Provide the [x, y] coordinate of the cell's center where the given text is located.  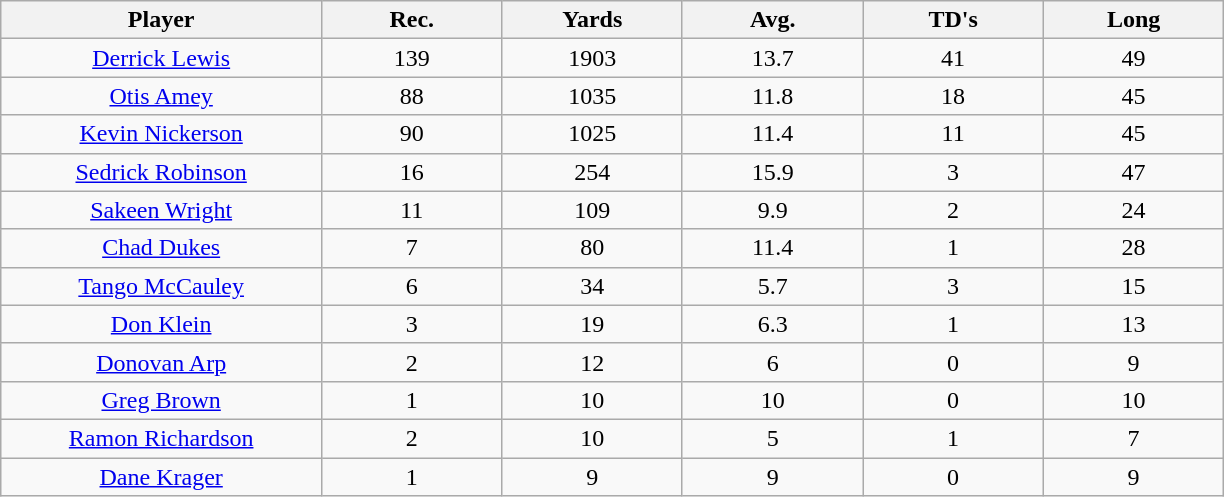
19 [592, 324]
1903 [592, 58]
5.7 [772, 286]
15.9 [772, 172]
254 [592, 172]
41 [953, 58]
Rec. [412, 20]
Chad Dukes [162, 248]
90 [412, 134]
Don Klein [162, 324]
Tango McCauley [162, 286]
1025 [592, 134]
Donovan Arp [162, 362]
Avg. [772, 20]
12 [592, 362]
13 [1134, 324]
TD's [953, 20]
13.7 [772, 58]
34 [592, 286]
49 [1134, 58]
15 [1134, 286]
11.8 [772, 96]
Greg Brown [162, 400]
80 [592, 248]
18 [953, 96]
Sedrick Robinson [162, 172]
Sakeen Wright [162, 210]
Yards [592, 20]
Player [162, 20]
1035 [592, 96]
5 [772, 438]
88 [412, 96]
47 [1134, 172]
28 [1134, 248]
Otis Amey [162, 96]
6.3 [772, 324]
Ramon Richardson [162, 438]
16 [412, 172]
Kevin Nickerson [162, 134]
Derrick Lewis [162, 58]
9.9 [772, 210]
Dane Krager [162, 477]
24 [1134, 210]
109 [592, 210]
Long [1134, 20]
139 [412, 58]
